Return [x, y] of the center of cell containing provided text 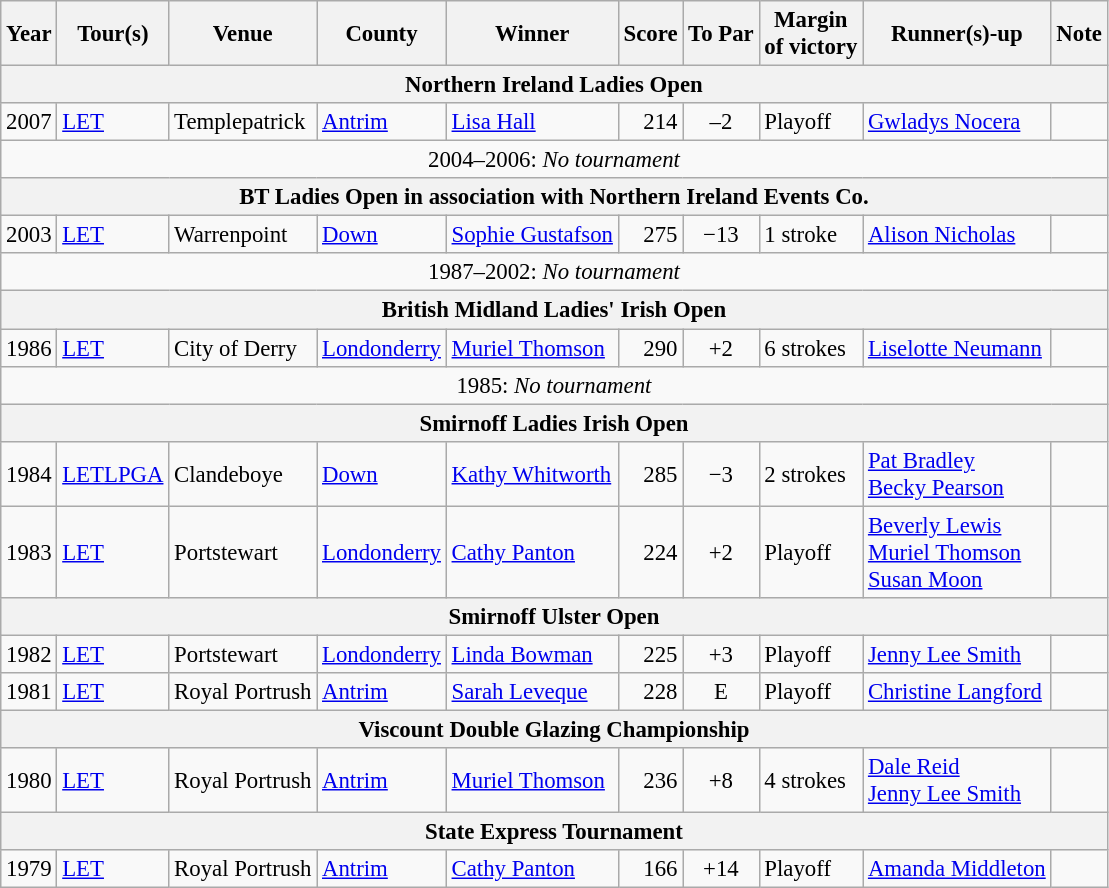
4 strokes [811, 780]
Smirnoff Ladies Irish Open [554, 423]
Amanda Middleton [957, 869]
−3 [721, 474]
Alison Nicholas [957, 235]
+8 [721, 780]
1983 [29, 552]
1987–2002: No tournament [554, 273]
Sophie Gustafson [532, 235]
2 strokes [811, 474]
2007 [29, 122]
To Par [721, 34]
2003 [29, 235]
E [721, 692]
Score [650, 34]
State Express Tournament [554, 832]
Beverly Lewis Muriel Thomson Susan Moon [957, 552]
+14 [721, 869]
2004–2006: No tournament [554, 160]
275 [650, 235]
Smirnoff Ulster Open [554, 617]
Year [29, 34]
Note [1079, 34]
Kathy Whitworth [532, 474]
1984 [29, 474]
Winner [532, 34]
224 [650, 552]
1979 [29, 869]
British Midland Ladies' Irish Open [554, 310]
+3 [721, 654]
Marginof victory [811, 34]
1980 [29, 780]
LETLPGA [113, 474]
228 [650, 692]
Christine Langford [957, 692]
1 stroke [811, 235]
−13 [721, 235]
Clandeboye [243, 474]
–2 [721, 122]
Northern Ireland Ladies Open [554, 85]
6 strokes [811, 348]
Gwladys Nocera [957, 122]
Runner(s)-up [957, 34]
Templepatrick [243, 122]
166 [650, 869]
Venue [243, 34]
214 [650, 122]
City of Derry [243, 348]
Jenny Lee Smith [957, 654]
Dale Reid Jenny Lee Smith [957, 780]
Liselotte Neumann [957, 348]
290 [650, 348]
1985: No tournament [554, 385]
BT Ladies Open in association with Northern Ireland Events Co. [554, 197]
Tour(s) [113, 34]
Linda Bowman [532, 654]
Sarah Leveque [532, 692]
Pat Bradley Becky Pearson [957, 474]
225 [650, 654]
1981 [29, 692]
County [382, 34]
Viscount Double Glazing Championship [554, 729]
285 [650, 474]
Warrenpoint [243, 235]
1986 [29, 348]
236 [650, 780]
1982 [29, 654]
Lisa Hall [532, 122]
